Output the (x, y) coordinate of the center of the cell containing the given text.  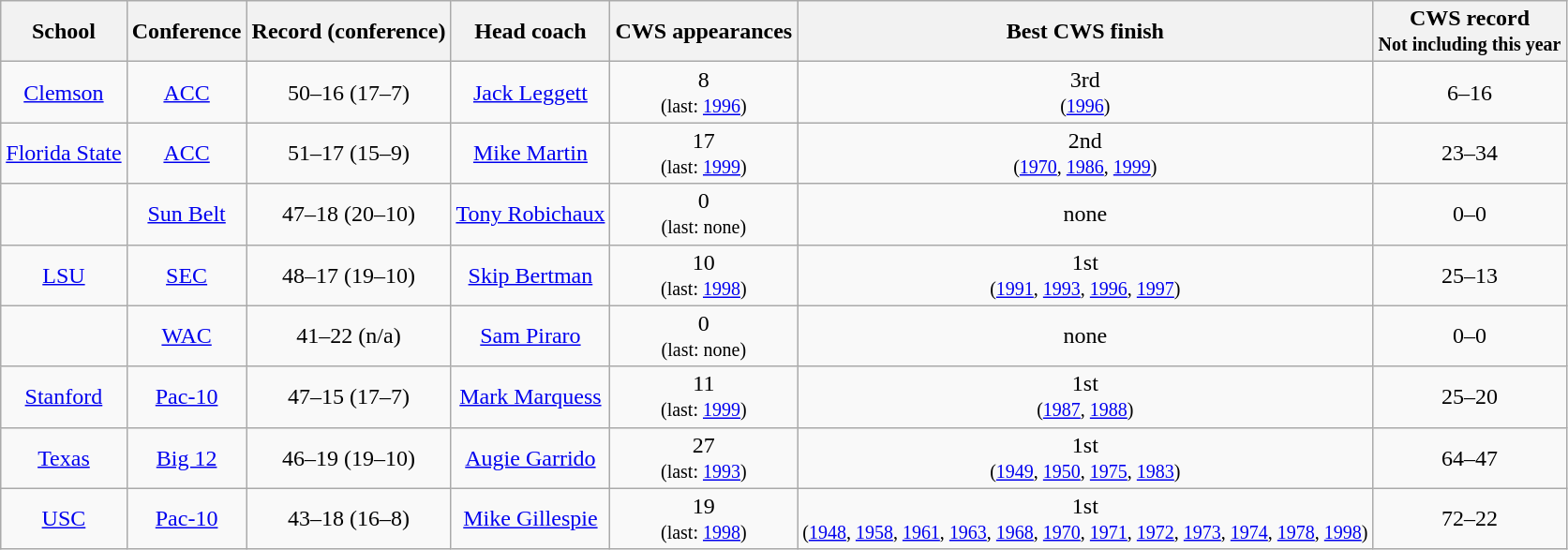
Best CWS finish (1085, 32)
USC (64, 519)
Jack Leggett (530, 92)
64–47 (1470, 457)
Stanford (64, 397)
47–15 (17–7) (349, 397)
10(last: 1998) (704, 275)
47–18 (20–10) (349, 214)
Conference (187, 32)
23–34 (1470, 154)
50–16 (17–7) (349, 92)
41–22 (n/a) (349, 335)
43–18 (16–8) (349, 519)
46–19 (19–10) (349, 457)
3rd(1996) (1085, 92)
48–17 (19–10) (349, 275)
Mark Marquess (530, 397)
8(last: 1996) (704, 92)
Florida State (64, 154)
Record (conference) (349, 32)
Mike Martin (530, 154)
Head coach (530, 32)
Big 12 (187, 457)
Texas (64, 457)
27(last: 1993) (704, 457)
CWS recordNot including this year (1470, 32)
Sam Piraro (530, 335)
CWS appearances (704, 32)
Tony Robichaux (530, 214)
LSU (64, 275)
1st(1987, 1988) (1085, 397)
1st(1948, 1958, 1961, 1963, 1968, 1970, 1971, 1972, 1973, 1974, 1978, 1998) (1085, 519)
25–20 (1470, 397)
1st(1949, 1950, 1975, 1983) (1085, 457)
51–17 (15–9) (349, 154)
SEC (187, 275)
6–16 (1470, 92)
Sun Belt (187, 214)
17(last: 1999) (704, 154)
11(last: 1999) (704, 397)
2nd(1970, 1986, 1999) (1085, 154)
Augie Garrido (530, 457)
Clemson (64, 92)
25–13 (1470, 275)
72–22 (1470, 519)
WAC (187, 335)
Skip Bertman (530, 275)
19(last: 1998) (704, 519)
1st(1991, 1993, 1996, 1997) (1085, 275)
School (64, 32)
Mike Gillespie (530, 519)
